For the text-containing cell, return its midpoint in (x, y) coordinate format. 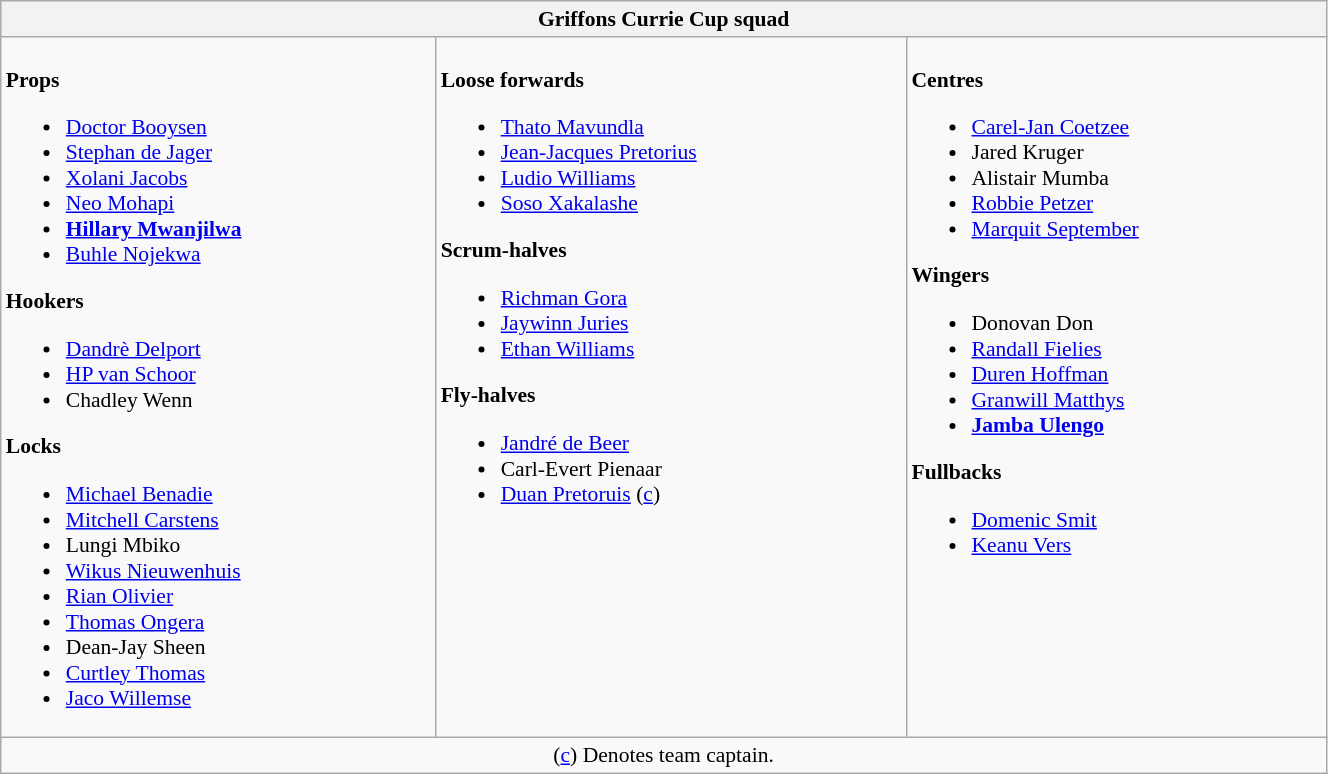
(c) Denotes team captain. (664, 755)
Griffons Currie Cup squad (664, 19)
